Return (x, y) of the center of cell containing provided text 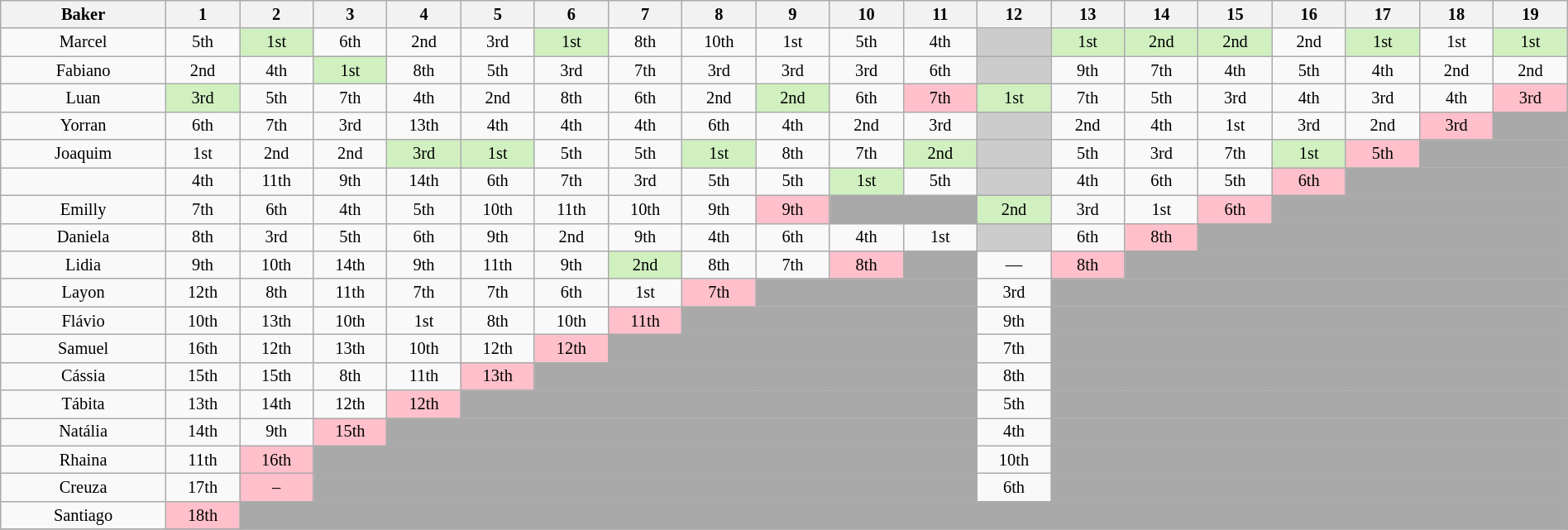
Tábita (84, 404)
Lidia (84, 265)
— (1014, 265)
Natália (84, 432)
13 (1088, 14)
6 (571, 14)
Rhaina (84, 460)
1 (202, 14)
Fabiano (84, 70)
7 (645, 14)
12 (1014, 14)
18th (202, 515)
5 (498, 14)
Emilly (84, 209)
15 (1236, 14)
11 (939, 14)
Luan (84, 98)
Yorran (84, 126)
Cássia (84, 376)
8 (719, 14)
14 (1161, 14)
Santiago (84, 515)
17 (1383, 14)
Creuza (84, 487)
16 (1308, 14)
Flávio (84, 321)
17th (202, 487)
– (276, 487)
4 (423, 14)
Layon (84, 293)
18 (1456, 14)
10 (867, 14)
Baker (84, 14)
3 (351, 14)
9 (792, 14)
Joaquim (84, 154)
2 (276, 14)
Daniela (84, 237)
19 (1531, 14)
Samuel (84, 348)
Marcel (84, 42)
